Pinpoint the cell where the given text exists, returning its (X, Y) midpoint coordinate. 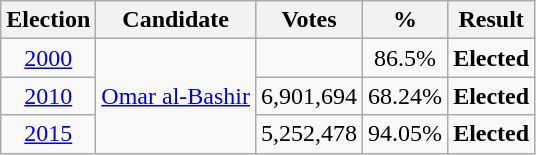
% (406, 20)
2000 (48, 58)
6,901,694 (308, 96)
94.05% (406, 134)
Candidate (176, 20)
5,252,478 (308, 134)
Election (48, 20)
Result (492, 20)
68.24% (406, 96)
Omar al-Bashir (176, 96)
2010 (48, 96)
86.5% (406, 58)
Votes (308, 20)
2015 (48, 134)
